Extract the (X, Y) coordinate from the center of the cell holding the provided text.  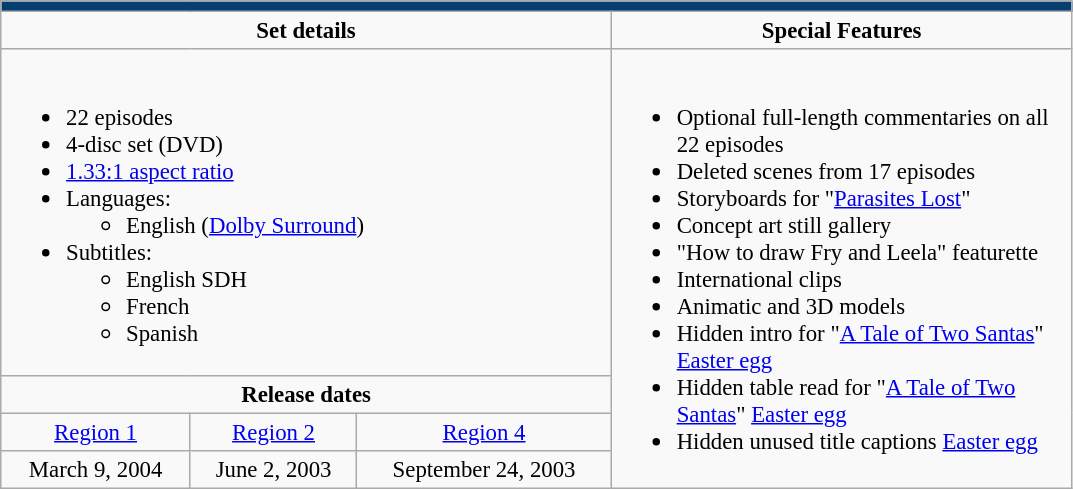
Release dates (306, 394)
March 9, 2004 (96, 469)
Special Features (842, 31)
Region 1 (96, 432)
Set details (306, 31)
22 episodes4-disc set (DVD)1.33:1 aspect ratioLanguages:English (Dolby Surround)Subtitles:English SDHFrenchSpanish (306, 212)
June 2, 2003 (273, 469)
September 24, 2003 (484, 469)
Region 4 (484, 432)
Region 2 (273, 432)
